Find where the given text appears and provide that cell's center as (x, y) coordinate. 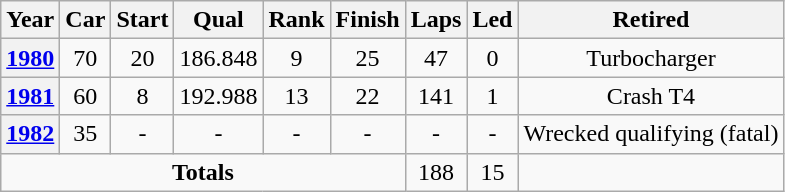
13 (296, 96)
186.848 (218, 58)
Wrecked qualifying (fatal) (651, 134)
Rank (296, 20)
141 (436, 96)
1980 (30, 58)
188 (436, 172)
60 (86, 96)
35 (86, 134)
Turbocharger (651, 58)
Year (30, 20)
Led (492, 20)
20 (142, 58)
15 (492, 172)
Crash T4 (651, 96)
Qual (218, 20)
192.988 (218, 96)
25 (368, 58)
Retired (651, 20)
Car (86, 20)
9 (296, 58)
22 (368, 96)
1 (492, 96)
Totals (203, 172)
Laps (436, 20)
Finish (368, 20)
1982 (30, 134)
0 (492, 58)
1981 (30, 96)
Start (142, 20)
70 (86, 58)
8 (142, 96)
47 (436, 58)
